Locate the cell with the specified text and output its [X, Y] center coordinate. 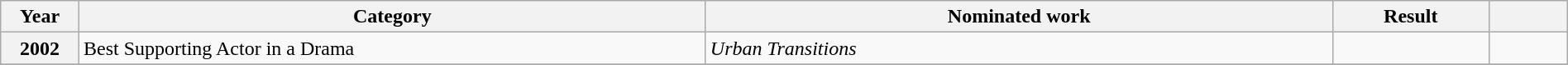
2002 [40, 48]
Urban Transitions [1019, 48]
Best Supporting Actor in a Drama [392, 48]
Result [1411, 17]
Year [40, 17]
Nominated work [1019, 17]
Category [392, 17]
